Pinpoint the cell where the given text exists, returning its [X, Y] midpoint coordinate. 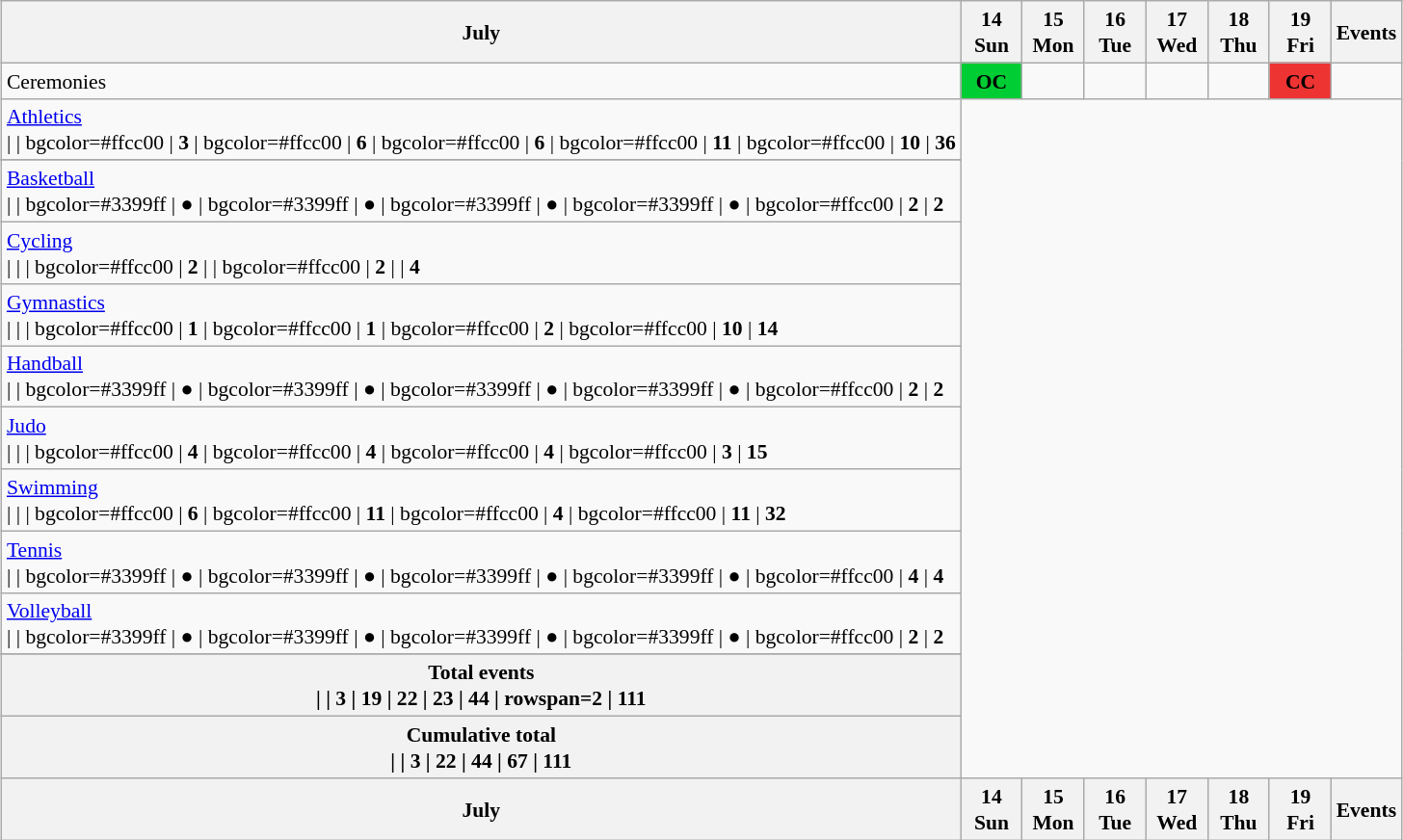
Cycling | | | bgcolor=#ffcc00 | 2 | | bgcolor=#ffcc00 | 2 | | 4 [482, 252]
CC [1300, 81]
Total events | | 3 | 19 | 22 | 23 | 44 | rowspan=2 | 111 [482, 685]
Swimming | | | bgcolor=#ffcc00 | 6 | bgcolor=#ffcc00 | 11 | bgcolor=#ffcc00 | 4 | bgcolor=#ffcc00 | 11 | 32 [482, 500]
Gymnastics | | | bgcolor=#ffcc00 | 1 | bgcolor=#ffcc00 | 1 | bgcolor=#ffcc00 | 2 | bgcolor=#ffcc00 | 10 | 14 [482, 314]
Cumulative total | | 3 | 22 | 44 | 67 | 111 [482, 747]
Judo | | | bgcolor=#ffcc00 | 4 | bgcolor=#ffcc00 | 4 | bgcolor=#ffcc00 | 4 | bgcolor=#ffcc00 | 3 | 15 [482, 438]
Tennis | | bgcolor=#3399ff | ● | bgcolor=#3399ff | ● | bgcolor=#3399ff | ● | bgcolor=#3399ff | ● | bgcolor=#ffcc00 | 4 | 4 [482, 562]
Athletics | | bgcolor=#ffcc00 | 3 | bgcolor=#ffcc00 | 6 | bgcolor=#ffcc00 | 6 | bgcolor=#ffcc00 | 11 | bgcolor=#ffcc00 | 10 | 36 [482, 129]
Basketball | | bgcolor=#3399ff | ● | bgcolor=#3399ff | ● | bgcolor=#3399ff | ● | bgcolor=#3399ff | ● | bgcolor=#ffcc00 | 2 | 2 [482, 191]
Ceremonies [482, 81]
Volleyball | | bgcolor=#3399ff | ● | bgcolor=#3399ff | ● | bgcolor=#3399ff | ● | bgcolor=#3399ff | ● | bgcolor=#ffcc00 | 2 | 2 [482, 623]
OC [992, 81]
Handball | | bgcolor=#3399ff | ● | bgcolor=#3399ff | ● | bgcolor=#3399ff | ● | bgcolor=#3399ff | ● | bgcolor=#ffcc00 | 2 | 2 [482, 376]
